Search for the cell housing the specified text and yield its (X, Y) center coordinate. 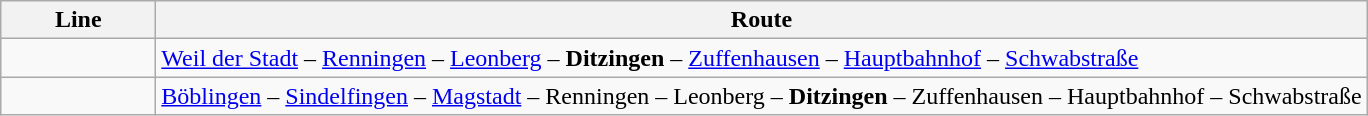
Weil der Stadt – Renningen – Leonberg – Ditzingen – Zuffenhausen – Hauptbahnhof – Schwabstraße (762, 58)
Böblingen – Sindelfingen – Magstadt – Renningen – Leonberg – Ditzingen – Zuffenhausen – Hauptbahnhof – Schwabstraße (762, 96)
Line (78, 20)
Route (762, 20)
